Extract the (x, y) coordinate from the center of the cell holding the provided text.  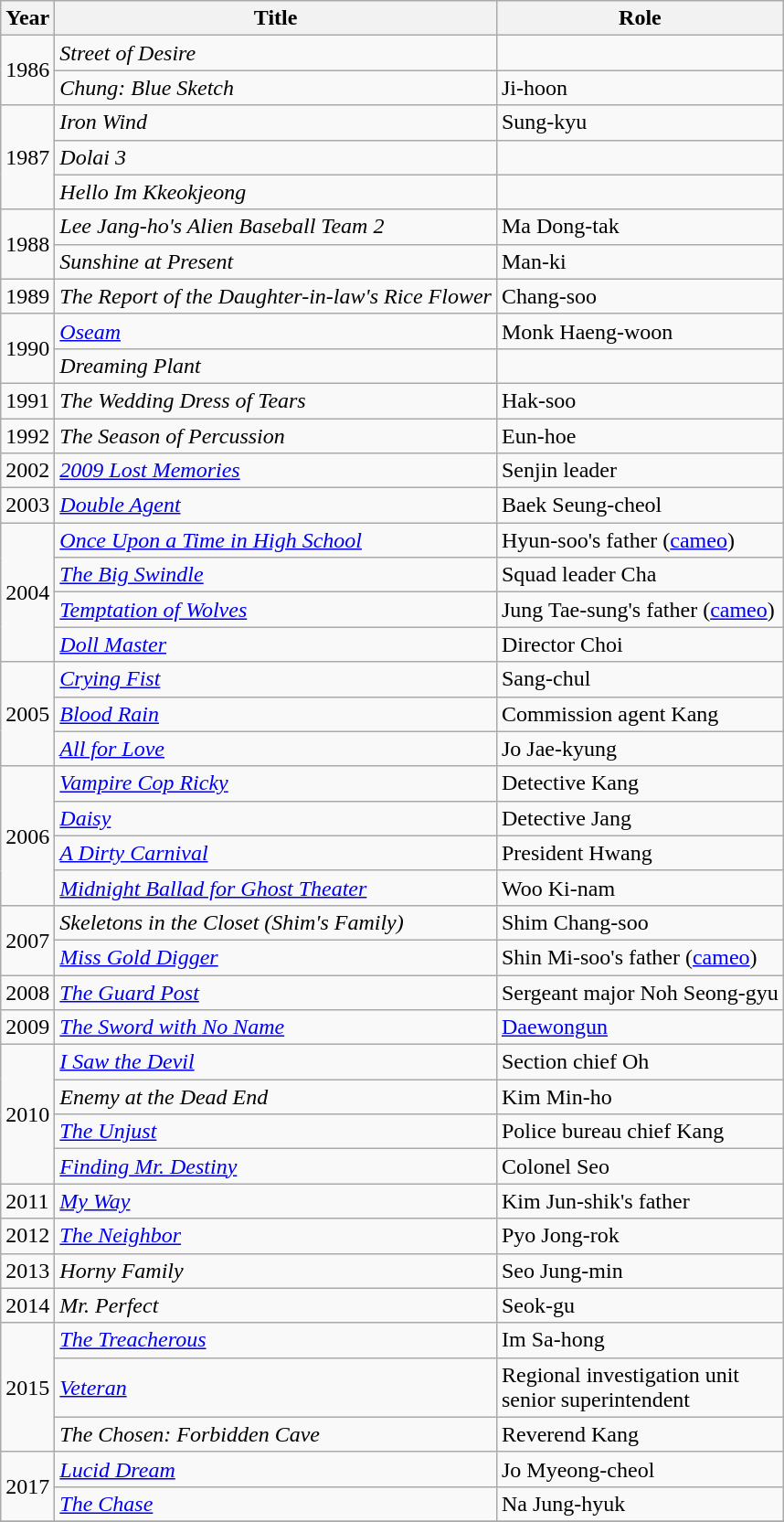
Year (27, 18)
Hello Im Kkeokjeong (276, 192)
Police bureau chief Kang (640, 1132)
Baek Seung-cheol (640, 506)
Ma Dong-tak (640, 227)
Iron Wind (276, 122)
The Neighbor (276, 1236)
The Chase (276, 1504)
Street of Desire (276, 53)
2014 (27, 1305)
Title (276, 18)
Detective Jang (640, 818)
1991 (27, 400)
Ji-hoon (640, 88)
1987 (27, 157)
Kim Jun-shik's father (640, 1201)
Lucid Dream (276, 1469)
2008 (27, 992)
Pyo Jong-rok (640, 1236)
The Big Swindle (276, 575)
1992 (27, 436)
Midnight Ballad for Ghost Theater (276, 888)
The Chosen: Forbidden Cave (276, 1434)
Shim Chang-soo (640, 922)
My Way (276, 1201)
Commission agent Kang (640, 714)
Shin Mi-soo's father (cameo) (640, 957)
Role (640, 18)
Monk Haeng-woon (640, 331)
Im Sa-hong (640, 1340)
Double Agent (276, 506)
2009 (27, 1027)
Enemy at the Dead End (276, 1097)
Regional investigation unit senior superintendent (640, 1388)
Dreaming Plant (276, 366)
Skeletons in the Closet (Shim's Family) (276, 922)
Temptation of Wolves (276, 610)
2004 (27, 592)
1990 (27, 348)
Dolai 3 (276, 157)
Reverend Kang (640, 1434)
Horny Family (276, 1271)
Veteran (276, 1388)
Man-ki (640, 261)
Squad leader Cha (640, 575)
The Wedding Dress of Tears (276, 400)
1988 (27, 244)
Senjin leader (640, 471)
Seok-gu (640, 1305)
Kim Min-ho (640, 1097)
Finding Mr. Destiny (276, 1166)
Eun-hoe (640, 436)
The Unjust (276, 1132)
Jo Myeong-cheol (640, 1469)
A Dirty Carnival (276, 853)
Seo Jung-min (640, 1271)
Vampire Cop Ricky (276, 783)
Mr. Perfect (276, 1305)
2005 (27, 714)
1989 (27, 296)
2006 (27, 836)
Chung: Blue Sketch (276, 88)
2011 (27, 1201)
2010 (27, 1114)
Woo Ki-nam (640, 888)
Daisy (276, 818)
2015 (27, 1388)
Sunshine at Present (276, 261)
2012 (27, 1236)
Once Upon a Time in High School (276, 540)
2009 Lost Memories (276, 471)
The Report of the Daughter-in-law's Rice Flower (276, 296)
Section chief Oh (640, 1062)
Crying Fist (276, 679)
2007 (27, 940)
Chang-soo (640, 296)
Sang-chul (640, 679)
Blood Rain (276, 714)
Jo Jae-kyung (640, 749)
The Sword with No Name (276, 1027)
Detective Kang (640, 783)
President Hwang (640, 853)
Na Jung-hyuk (640, 1504)
Colonel Seo (640, 1166)
Oseam (276, 331)
The Season of Percussion (276, 436)
2002 (27, 471)
The Guard Post (276, 992)
Sergeant major Noh Seong-gyu (640, 992)
2003 (27, 506)
Miss Gold Digger (276, 957)
Hak-soo (640, 400)
Sung-kyu (640, 122)
Doll Master (276, 644)
All for Love (276, 749)
Director Choi (640, 644)
2013 (27, 1271)
Hyun-soo's father (cameo) (640, 540)
2017 (27, 1486)
Jung Tae-sung's father (cameo) (640, 610)
Daewongun (640, 1027)
The Treacherous (276, 1340)
I Saw the Devil (276, 1062)
Lee Jang-ho's Alien Baseball Team 2 (276, 227)
1986 (27, 70)
